Scan for the cell matching the given text and deliver its [X, Y] coordinate at center. 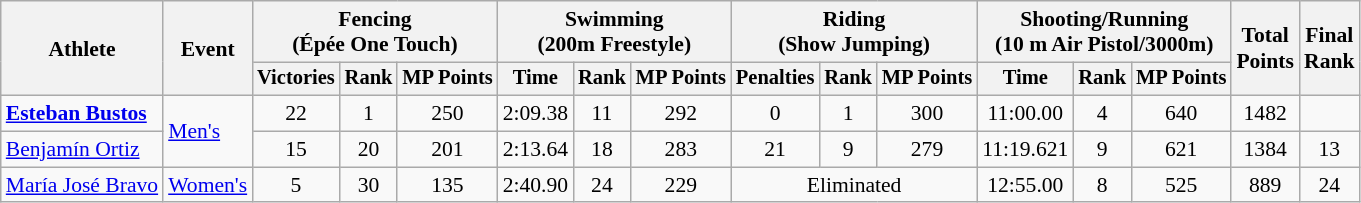
229 [681, 185]
Shooting/Running(10 m Air Pistol/3000m) [1104, 32]
Benjamín Ortiz [82, 150]
2:09.38 [536, 114]
Eliminated [854, 185]
13 [1330, 150]
TotalPoints [1265, 48]
María José Bravo [82, 185]
621 [1181, 150]
Women's [208, 185]
Athlete [82, 48]
12:55.00 [1025, 185]
250 [447, 114]
135 [447, 185]
5 [296, 185]
283 [681, 150]
Esteban Bustos [82, 114]
279 [927, 150]
4 [1102, 114]
20 [369, 150]
Fencing (Épée One Touch) [374, 32]
FinalRank [1330, 48]
2:13.64 [536, 150]
Swimming (200m Freestyle) [614, 32]
22 [296, 114]
292 [681, 114]
640 [1181, 114]
15 [296, 150]
201 [447, 150]
300 [927, 114]
Penalties [775, 79]
525 [1181, 185]
Men's [208, 132]
11 [602, 114]
11:19.621 [1025, 150]
Victories [296, 79]
1384 [1265, 150]
Riding (Show Jumping) [854, 32]
2:40.90 [536, 185]
30 [369, 185]
1482 [1265, 114]
18 [602, 150]
11:00.00 [1025, 114]
889 [1265, 185]
0 [775, 114]
8 [1102, 185]
Event [208, 48]
21 [775, 150]
